Find where the given text appears and provide that cell's center as [x, y] coordinate. 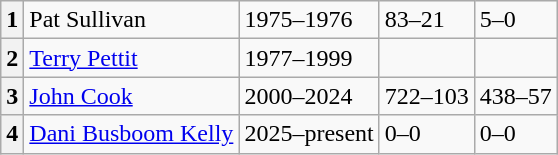
2000–2024 [309, 96]
83–21 [426, 20]
2 [12, 58]
1977–1999 [309, 58]
5–0 [516, 20]
Terry Pettit [132, 58]
1975–1976 [309, 20]
438–57 [516, 96]
722–103 [426, 96]
1 [12, 20]
Pat Sullivan [132, 20]
John Cook [132, 96]
4 [12, 134]
3 [12, 96]
Dani Busboom Kelly [132, 134]
2025–present [309, 134]
